Locate the cell with the specified text and output its [X, Y] center coordinate. 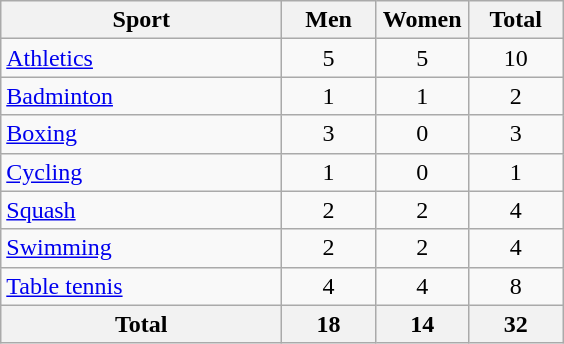
Boxing [142, 134]
14 [422, 324]
Women [422, 20]
Badminton [142, 96]
32 [516, 324]
Sport [142, 20]
Men [329, 20]
Squash [142, 210]
Swimming [142, 248]
10 [516, 58]
8 [516, 286]
18 [329, 324]
Cycling [142, 172]
Athletics [142, 58]
Table tennis [142, 286]
